Scan for the cell matching the given text and deliver its (x, y) coordinate at center. 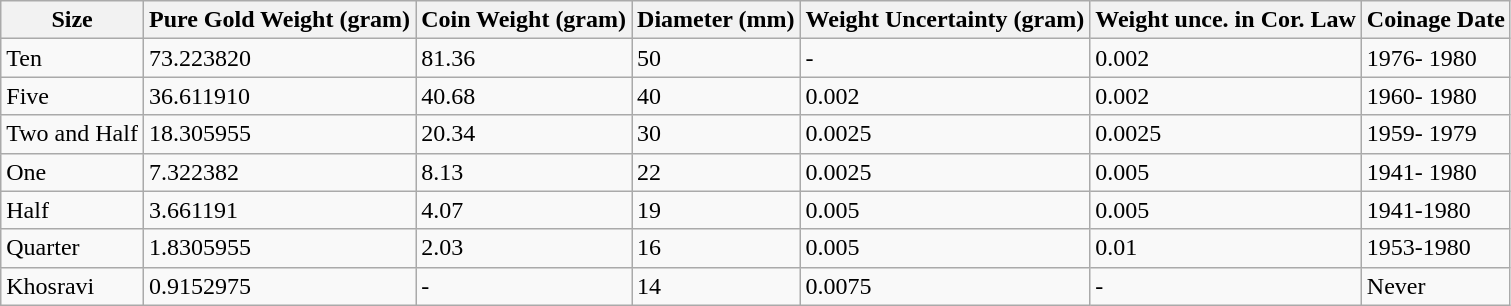
1959- 1979 (1436, 134)
18.305955 (279, 134)
4.07 (524, 210)
Two and Half (72, 134)
1941-1980 (1436, 210)
20.34 (524, 134)
40 (716, 96)
Weight Uncertainty (gram) (945, 20)
Size (72, 20)
81.36 (524, 58)
0.01 (1226, 248)
2.03 (524, 248)
Khosravi (72, 286)
Ten (72, 58)
40.68 (524, 96)
Pure Gold Weight (gram) (279, 20)
One (72, 172)
19 (716, 210)
14 (716, 286)
1976- 1980 (1436, 58)
16 (716, 248)
7.322382 (279, 172)
Coinage Date (1436, 20)
Quarter (72, 248)
50 (716, 58)
Never (1436, 286)
73.223820 (279, 58)
0.0075 (945, 286)
36.611910 (279, 96)
1960- 1980 (1436, 96)
22 (716, 172)
1.8305955 (279, 248)
30 (716, 134)
8.13 (524, 172)
1953-1980 (1436, 248)
1941- 1980 (1436, 172)
Five (72, 96)
Weight unce. in Cor. Law (1226, 20)
Diameter (mm) (716, 20)
Half (72, 210)
3.661191 (279, 210)
0.9152975 (279, 286)
Coin Weight (gram) (524, 20)
